Identify which cell holds the provided text, then report its (x, y) central coordinate. 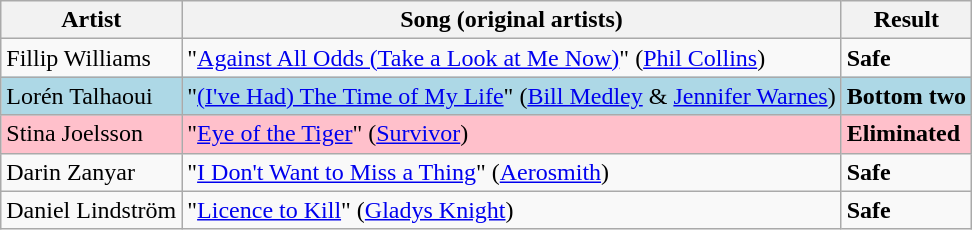
Daniel Lindström (92, 210)
"Licence to Kill" (Gladys Knight) (512, 210)
"Eye of the Tiger" (Survivor) (512, 134)
Result (906, 20)
Artist (92, 20)
Stina Joelsson (92, 134)
"Against All Odds (Take a Look at Me Now)" (Phil Collins) (512, 58)
Fillip Williams (92, 58)
Darin Zanyar (92, 172)
"I Don't Want to Miss a Thing" (Aerosmith) (512, 172)
"(I've Had) The Time of My Life" (Bill Medley & Jennifer Warnes) (512, 96)
Eliminated (906, 134)
Song (original artists) (512, 20)
Bottom two (906, 96)
Lorén Talhaoui (92, 96)
